Determine the [X, Y] coordinate at the center of the cell enclosing the given text.  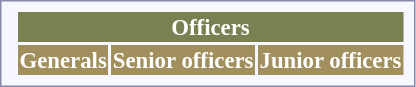
Junior officers [330, 60]
Officers [210, 27]
Senior officers [183, 60]
Generals [63, 60]
